Return the (x, y) coordinate for the center point of the cell that contains the specified text.  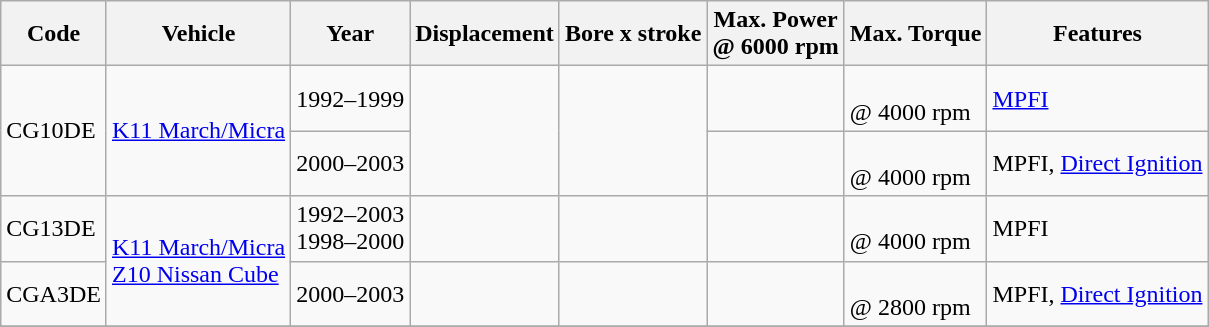
K11 March/Micra (198, 131)
CG10DE (54, 131)
Features (1098, 34)
Year (350, 34)
Max. Torque (916, 34)
Bore x stroke (632, 34)
Code (54, 34)
Vehicle (198, 34)
Max. Power@ 6000 rpm (776, 34)
K11 March/MicraZ10 Nissan Cube (198, 261)
@ 2800 rpm (916, 294)
CGA3DE (54, 294)
1992–20031998–2000 (350, 228)
Displacement (485, 34)
1992–1999 (350, 98)
CG13DE (54, 228)
